Provide the [x, y] coordinate of the cell's center where the given text is located.  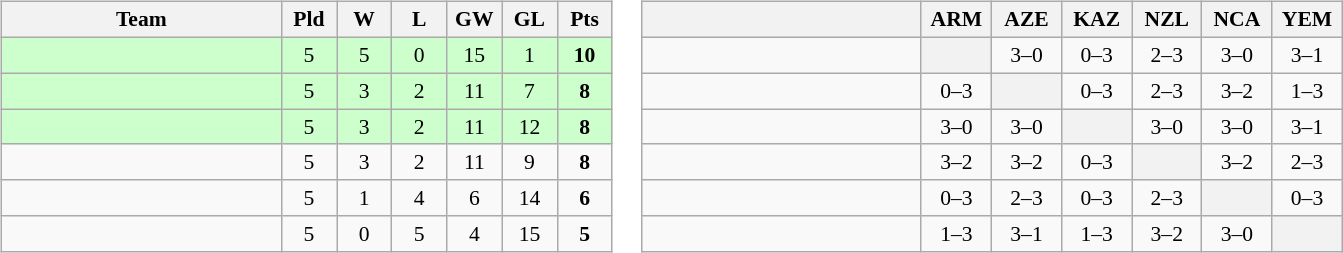
KAZ [1097, 20]
Pld [308, 20]
ARM [956, 20]
12 [530, 127]
Pts [584, 20]
14 [530, 198]
W [364, 20]
NZL [1167, 20]
GL [530, 20]
AZE [1026, 20]
L [420, 20]
NCA [1237, 20]
Team [141, 20]
GW [474, 20]
7 [530, 91]
YEM [1307, 20]
9 [530, 162]
10 [584, 55]
